Scan for the cell matching the given text and deliver its (X, Y) coordinate at center. 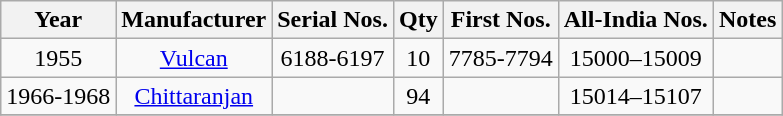
Serial Nos. (333, 20)
Manufacturer (194, 20)
Notes (747, 20)
Chittaranjan (194, 96)
10 (418, 58)
94 (418, 96)
Year (58, 20)
1955 (58, 58)
7785-7794 (500, 58)
All-India Nos. (636, 20)
1966-1968 (58, 96)
15014–15107 (636, 96)
6188-6197 (333, 58)
Qty (418, 20)
First Nos. (500, 20)
15000–15009 (636, 58)
Vulcan (194, 58)
